Output the [x, y] coordinate of the center of the cell containing the given text.  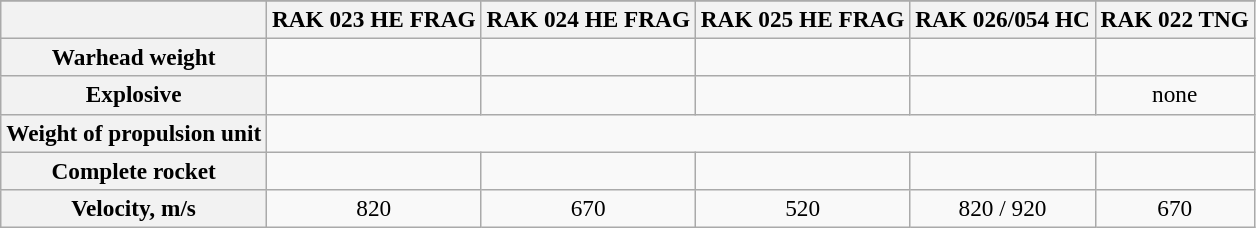
Weight of propulsion unit [134, 133]
Explosive [134, 95]
Velocity, m/s [134, 208]
RAK 023 HE FRAG [374, 19]
RAK 022 TNG [1174, 19]
none [1174, 95]
Complete rocket [134, 170]
520 [802, 208]
RAK 024 HE FRAG [588, 19]
RAK 025 HE FRAG [802, 19]
RAK 026/054 HC [1002, 19]
820 [374, 208]
820 / 920 [1002, 208]
Warhead weight [134, 57]
